Capture the cell that displays the provided text and extract its [X, Y] central coordinate. 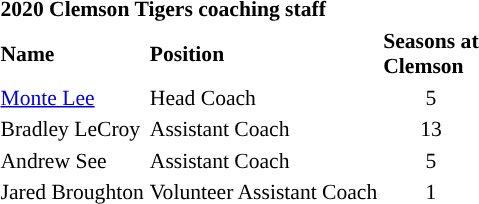
Head Coach [263, 98]
Position [263, 53]
